Pinpoint the cell where the given text exists, returning its (X, Y) midpoint coordinate. 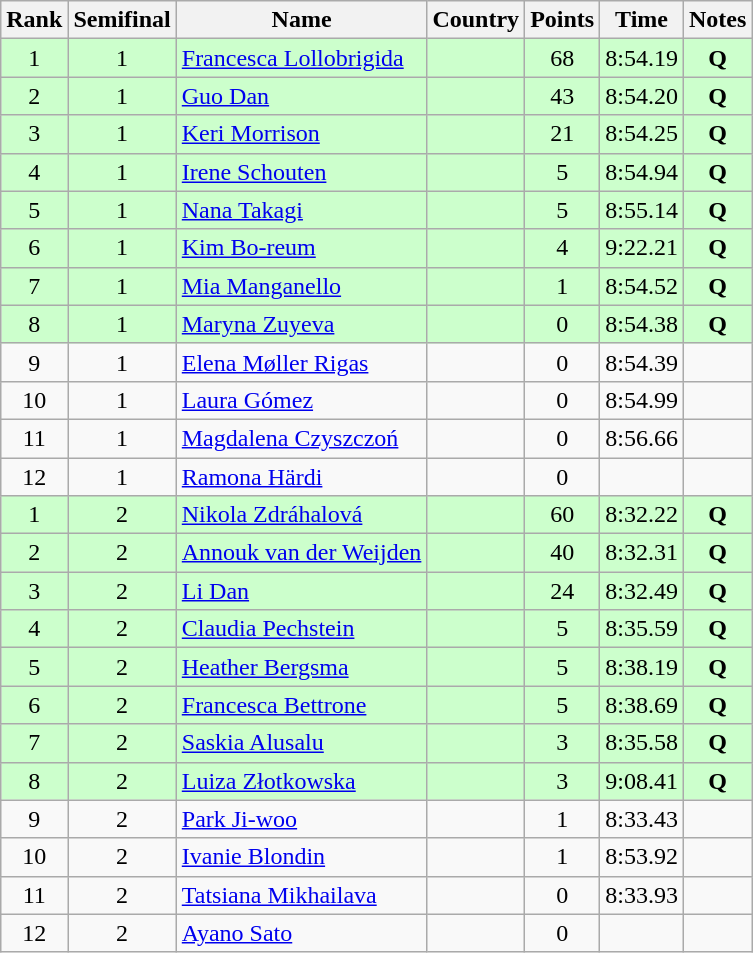
9:08.41 (642, 781)
21 (562, 134)
Semifinal (122, 20)
8:33.43 (642, 819)
Francesca Lollobrigida (302, 58)
43 (562, 96)
Heather Bergsma (302, 667)
9:22.21 (642, 248)
8:35.59 (642, 629)
8:54.19 (642, 58)
Luiza Złotkowska (302, 781)
Ramona Härdi (302, 477)
Nikola Zdráhalová (302, 515)
Irene Schouten (302, 172)
Mia Manganello (302, 286)
Tatsiana Mikhailava (302, 895)
8:53.92 (642, 857)
40 (562, 553)
Guo Dan (302, 96)
Maryna Zuyeva (302, 324)
Elena Møller Rigas (302, 362)
8:54.38 (642, 324)
Kim Bo-reum (302, 248)
Country (476, 20)
8:38.19 (642, 667)
Li Dan (302, 591)
Magdalena Czyszczoń (302, 438)
8:54.52 (642, 286)
8:32.49 (642, 591)
Rank (34, 20)
8:54.94 (642, 172)
Claudia Pechstein (302, 629)
60 (562, 515)
Name (302, 20)
Park Ji-woo (302, 819)
Francesca Bettrone (302, 705)
8:55.14 (642, 210)
Keri Morrison (302, 134)
Ivanie Blondin (302, 857)
8:35.58 (642, 743)
Notes (717, 20)
8:54.99 (642, 400)
Saskia Alusalu (302, 743)
8:38.69 (642, 705)
8:56.66 (642, 438)
68 (562, 58)
Ayano Sato (302, 933)
8:32.31 (642, 553)
Time (642, 20)
Points (562, 20)
8:54.25 (642, 134)
Nana Takagi (302, 210)
8:32.22 (642, 515)
8:54.20 (642, 96)
Annouk van der Weijden (302, 553)
24 (562, 591)
Laura Gómez (302, 400)
8:33.93 (642, 895)
8:54.39 (642, 362)
